Return the [x, y] coordinate for the center point of the cell that contains the specified text.  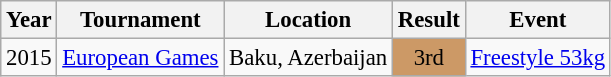
Baku, Azerbaijan [308, 58]
Location [308, 20]
Result [430, 20]
European Games [140, 58]
Freestyle 53kg [538, 58]
Event [538, 20]
Year [29, 20]
3rd [430, 58]
2015 [29, 58]
Tournament [140, 20]
